Find where the given text appears and provide that cell's center as [x, y] coordinate. 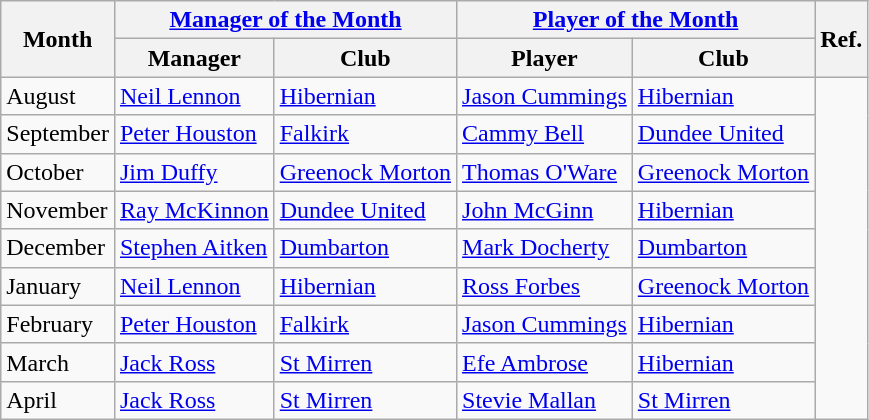
Ross Forbes [545, 286]
Stevie Mallan [545, 400]
December [58, 248]
April [58, 400]
Ref. [842, 39]
Manager of the Month [285, 20]
August [58, 96]
Cammy Bell [545, 134]
March [58, 362]
Month [58, 39]
Thomas O'Ware [545, 172]
February [58, 324]
Player of the Month [636, 20]
Stephen Aitken [194, 248]
Mark Docherty [545, 248]
September [58, 134]
Efe Ambrose [545, 362]
Manager [194, 58]
Player [545, 58]
October [58, 172]
John McGinn [545, 210]
January [58, 286]
November [58, 210]
Jim Duffy [194, 172]
Ray McKinnon [194, 210]
